Extract the [X, Y] coordinate from the center of the cell holding the provided text.  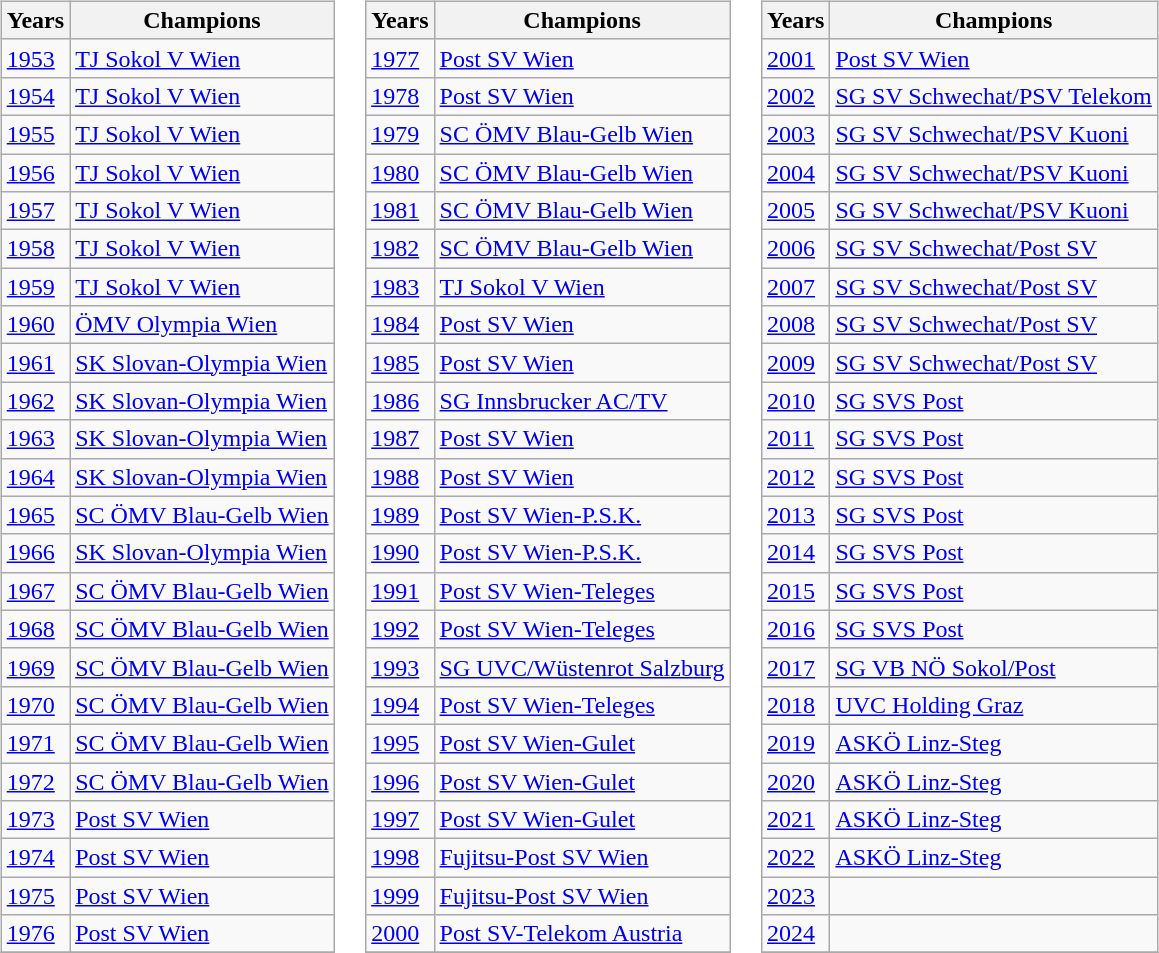
1993 [400, 667]
2005 [796, 211]
1996 [400, 781]
1963 [35, 439]
2013 [796, 515]
2014 [796, 553]
1969 [35, 667]
2017 [796, 667]
1989 [400, 515]
1966 [35, 553]
1992 [400, 629]
1954 [35, 96]
1961 [35, 363]
2009 [796, 363]
1965 [35, 515]
1955 [35, 134]
1987 [400, 439]
1980 [400, 173]
1970 [35, 705]
1953 [35, 58]
SG VB NÖ Sokol/Post [994, 667]
2024 [796, 934]
1984 [400, 325]
2018 [796, 705]
1979 [400, 134]
2023 [796, 896]
1977 [400, 58]
2007 [796, 287]
1972 [35, 781]
2022 [796, 858]
2010 [796, 401]
1998 [400, 858]
1983 [400, 287]
2020 [796, 781]
1967 [35, 591]
1957 [35, 211]
2002 [796, 96]
1971 [35, 743]
Post SV-Telekom Austria [582, 934]
2011 [796, 439]
1982 [400, 249]
1985 [400, 363]
SG UVC/Wüstenrot Salzburg [582, 667]
SG SV Schwechat/PSV Telekom [994, 96]
2015 [796, 591]
2004 [796, 173]
1990 [400, 553]
1978 [400, 96]
1973 [35, 820]
1991 [400, 591]
2012 [796, 477]
1956 [35, 173]
2006 [796, 249]
1986 [400, 401]
UVC Holding Graz [994, 705]
1960 [35, 325]
2021 [796, 820]
1994 [400, 705]
1958 [35, 249]
1975 [35, 896]
ÖMV Olympia Wien [202, 325]
1959 [35, 287]
1968 [35, 629]
1997 [400, 820]
1964 [35, 477]
2016 [796, 629]
1976 [35, 934]
SG Innsbrucker AC/TV [582, 401]
1988 [400, 477]
1995 [400, 743]
2003 [796, 134]
1999 [400, 896]
2001 [796, 58]
2019 [796, 743]
2000 [400, 934]
1974 [35, 858]
2008 [796, 325]
1962 [35, 401]
1981 [400, 211]
